For the text-containing cell, return its midpoint in [X, Y] coordinate format. 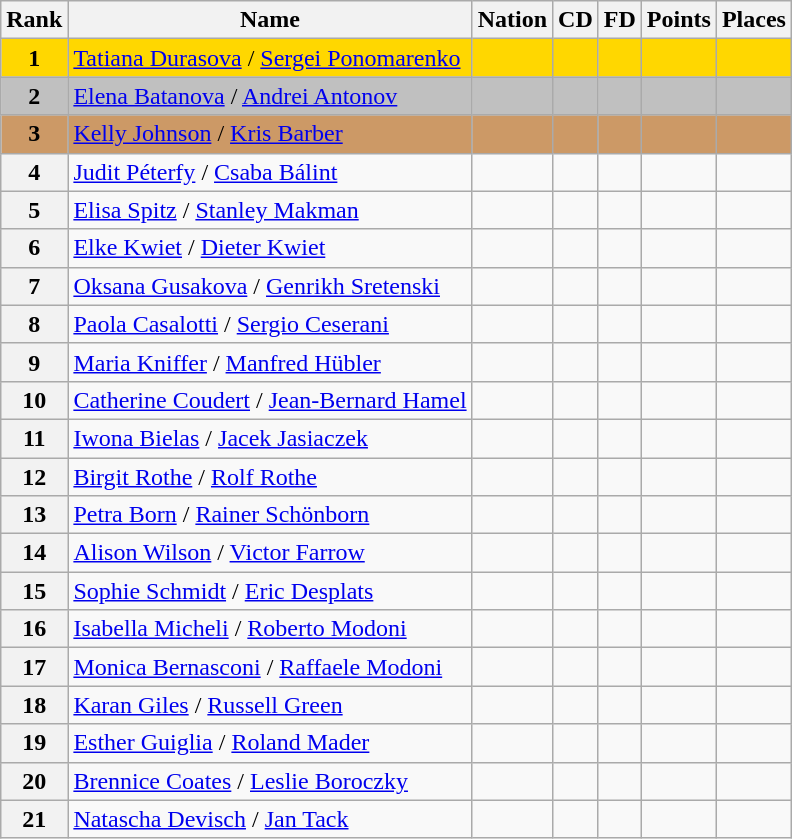
Monica Bernasconi / Raffaele Modoni [270, 667]
6 [34, 248]
13 [34, 515]
Rank [34, 20]
Birgit Rothe / Rolf Rothe [270, 477]
19 [34, 743]
CD [576, 20]
Nation [512, 20]
11 [34, 438]
21 [34, 819]
12 [34, 477]
10 [34, 400]
Petra Born / Rainer Schönborn [270, 515]
Brennice Coates / Leslie Boroczky [270, 781]
5 [34, 210]
Kelly Johnson / Kris Barber [270, 134]
Places [754, 20]
Points [678, 20]
Elena Batanova / Andrei Antonov [270, 96]
Natascha Devisch / Jan Tack [270, 819]
Judit Péterfy / Csaba Bálint [270, 172]
Alison Wilson / Victor Farrow [270, 553]
14 [34, 553]
1 [34, 58]
Iwona Bielas / Jacek Jasiaczek [270, 438]
3 [34, 134]
Paola Casalotti / Sergio Ceserani [270, 324]
Elke Kwiet / Dieter Kwiet [270, 248]
Tatiana Durasova / Sergei Ponomarenko [270, 58]
Name [270, 20]
7 [34, 286]
17 [34, 667]
Esther Guiglia / Roland Mader [270, 743]
15 [34, 591]
Isabella Micheli / Roberto Modoni [270, 629]
Oksana Gusakova / Genrikh Sretenski [270, 286]
Maria Kniffer / Manfred Hübler [270, 362]
8 [34, 324]
20 [34, 781]
FD [620, 20]
4 [34, 172]
9 [34, 362]
Elisa Spitz / Stanley Makman [270, 210]
2 [34, 96]
Karan Giles / Russell Green [270, 705]
16 [34, 629]
18 [34, 705]
Sophie Schmidt / Eric Desplats [270, 591]
Catherine Coudert / Jean-Bernard Hamel [270, 400]
